Identify which cell holds the provided text, then report its [x, y] central coordinate. 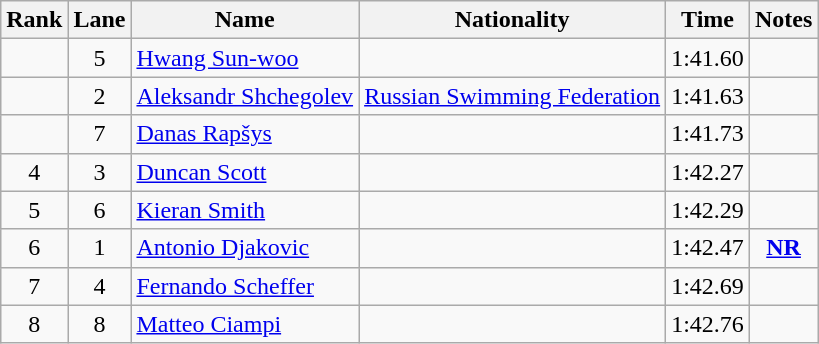
NR [783, 248]
1:42.69 [708, 286]
2 [100, 96]
Antonio Djakovic [245, 248]
1:41.63 [708, 96]
Notes [783, 20]
1:41.73 [708, 134]
Kieran Smith [245, 210]
Lane [100, 20]
Nationality [512, 20]
1:42.27 [708, 172]
Russian Swimming Federation [512, 96]
Duncan Scott [245, 172]
Rank [34, 20]
1 [100, 248]
Fernando Scheffer [245, 286]
1:42.47 [708, 248]
Danas Rapšys [245, 134]
1:42.76 [708, 324]
Name [245, 20]
Aleksandr Shchegolev [245, 96]
1:42.29 [708, 210]
Matteo Ciampi [245, 324]
Time [708, 20]
1:41.60 [708, 58]
3 [100, 172]
Hwang Sun-woo [245, 58]
